Determine the (x, y) coordinate at the center of the cell enclosing the given text.  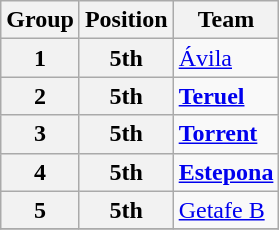
2 (40, 96)
Getafe B (226, 210)
Team (226, 20)
Teruel (226, 96)
Torrent (226, 134)
Position (126, 20)
1 (40, 58)
5 (40, 210)
4 (40, 172)
Ávila (226, 58)
3 (40, 134)
Group (40, 20)
Estepona (226, 172)
